Return the (X, Y) coordinate for the center point of the cell that contains the specified text.  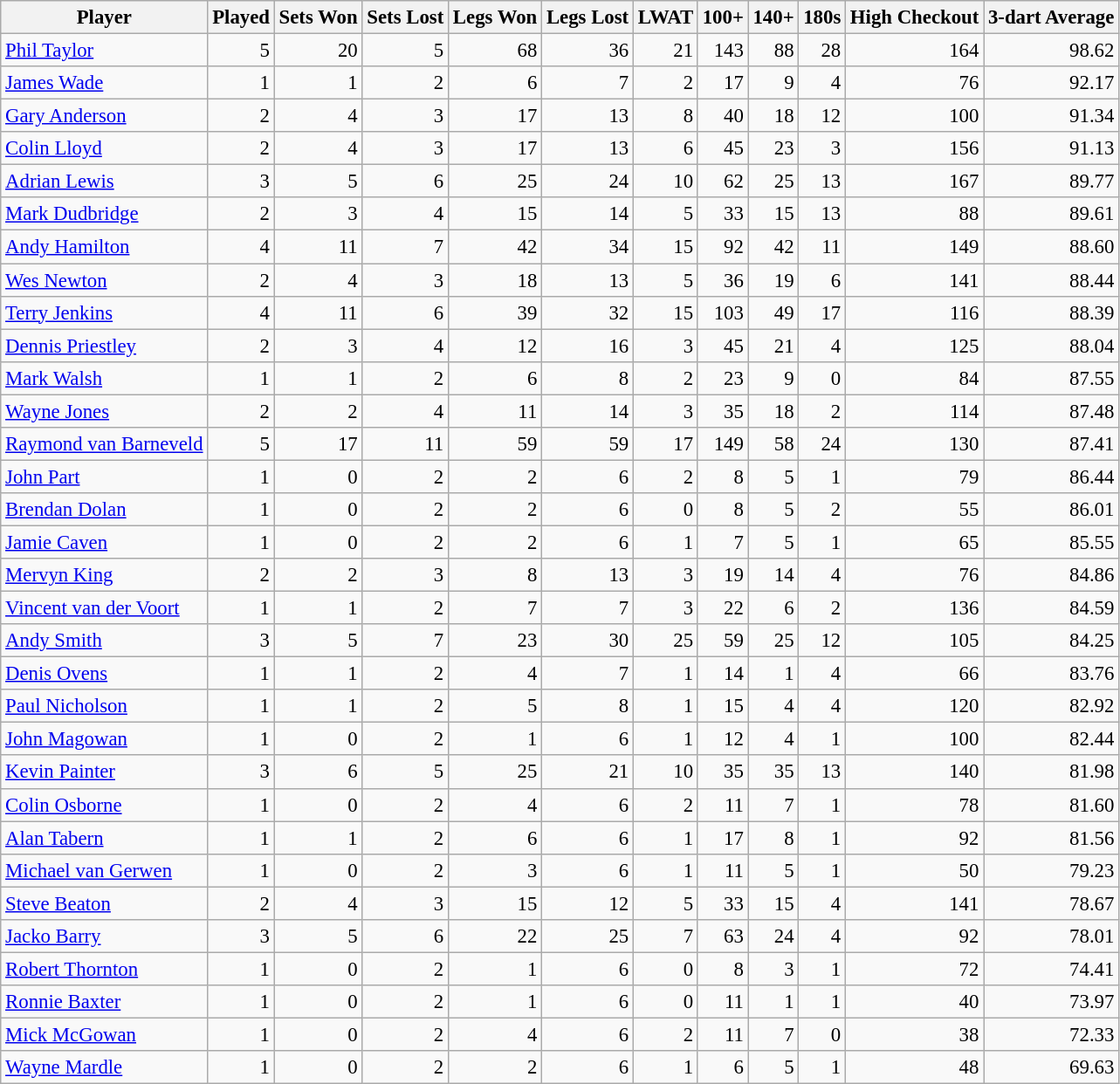
81.60 (1051, 805)
48 (915, 1067)
105 (915, 641)
180s (822, 17)
164 (915, 51)
72 (915, 969)
87.41 (1051, 444)
Dennis Priestley (105, 346)
Played (241, 17)
79.23 (1051, 870)
83.76 (1051, 674)
62 (723, 182)
81.56 (1051, 838)
Jacko Barry (105, 936)
Kevin Painter (105, 772)
120 (915, 706)
136 (915, 608)
Mervyn King (105, 575)
32 (588, 312)
Alan Tabern (105, 838)
73.97 (1051, 1002)
89.61 (1051, 214)
88.39 (1051, 312)
78.01 (1051, 936)
Wes Newton (105, 280)
87.48 (1051, 411)
3-dart Average (1051, 17)
125 (915, 346)
78.67 (1051, 903)
16 (588, 346)
Player (105, 17)
Jamie Caven (105, 542)
Raymond van Barneveld (105, 444)
Legs Lost (588, 17)
Mark Walsh (105, 378)
103 (723, 312)
Robert Thornton (105, 969)
Steve Beaton (105, 903)
28 (822, 51)
100+ (723, 17)
156 (915, 148)
Legs Won (496, 17)
39 (496, 312)
98.62 (1051, 51)
167 (915, 182)
79 (915, 477)
58 (773, 444)
81.98 (1051, 772)
92.17 (1051, 83)
Wayne Mardle (105, 1067)
Colin Lloyd (105, 148)
69.63 (1051, 1067)
78 (915, 805)
114 (915, 411)
30 (588, 641)
High Checkout (915, 17)
49 (773, 312)
Andy Smith (105, 641)
63 (723, 936)
50 (915, 870)
143 (723, 51)
Andy Hamilton (105, 247)
38 (915, 1034)
Wayne Jones (105, 411)
66 (915, 674)
John Magowan (105, 739)
55 (915, 510)
Vincent van der Voort (105, 608)
65 (915, 542)
LWAT (665, 17)
Brendan Dolan (105, 510)
82.92 (1051, 706)
Mick McGowan (105, 1034)
91.13 (1051, 148)
20 (318, 51)
Phil Taylor (105, 51)
84.86 (1051, 575)
72.33 (1051, 1034)
116 (915, 312)
88.04 (1051, 346)
89.77 (1051, 182)
Gary Anderson (105, 116)
86.44 (1051, 477)
34 (588, 247)
Terry Jenkins (105, 312)
86.01 (1051, 510)
140+ (773, 17)
John Part (105, 477)
87.55 (1051, 378)
Mark Dudbridge (105, 214)
85.55 (1051, 542)
84.25 (1051, 641)
Paul Nicholson (105, 706)
Sets Won (318, 17)
Colin Osborne (105, 805)
68 (496, 51)
88.60 (1051, 247)
88.44 (1051, 280)
Michael van Gerwen (105, 870)
Ronnie Baxter (105, 1002)
84.59 (1051, 608)
84 (915, 378)
74.41 (1051, 969)
Adrian Lewis (105, 182)
91.34 (1051, 116)
James Wade (105, 83)
82.44 (1051, 739)
140 (915, 772)
Sets Lost (405, 17)
130 (915, 444)
Denis Ovens (105, 674)
